Return the [X, Y] coordinate for the center point of the cell that contains the specified text.  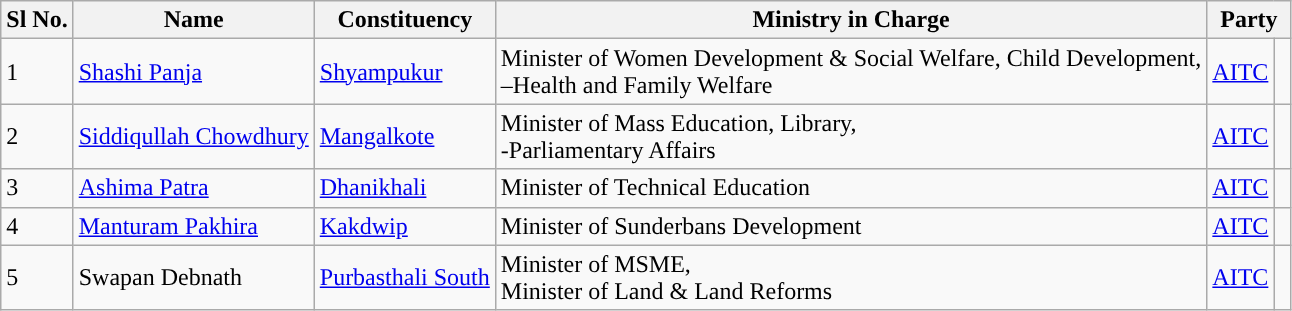
Minister of Technical Education [850, 188]
Manturam Pakhira [194, 226]
Kakdwip [404, 226]
5 [37, 278]
Sl No. [37, 20]
Minister of MSME, Minister of Land & Land Reforms [850, 278]
Name [194, 20]
Mangalkote [404, 136]
Minister of Women Development & Social Welfare, Child Development,–Health and Family Welfare [850, 72]
Shashi Panja [194, 72]
Ashima Patra [194, 188]
Constituency [404, 20]
Purbasthali South [404, 278]
Minister of Mass Education, Library,-Parliamentary Affairs [850, 136]
Swapan Debnath [194, 278]
3 [37, 188]
4 [37, 226]
Party [1249, 20]
Minister of Sunderbans Development [850, 226]
Siddiqullah Chowdhury [194, 136]
Dhanikhali [404, 188]
2 [37, 136]
1 [37, 72]
Shyampukur [404, 72]
Ministry in Charge [850, 20]
